Return (X, Y) of the center of cell containing provided text 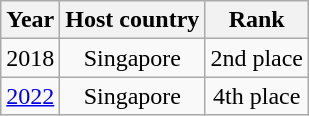
2nd place (257, 58)
Rank (257, 20)
4th place (257, 96)
Host country (132, 20)
Year (30, 20)
2018 (30, 58)
2022 (30, 96)
